Determine the [X, Y] coordinate at the center of the cell enclosing the given text.  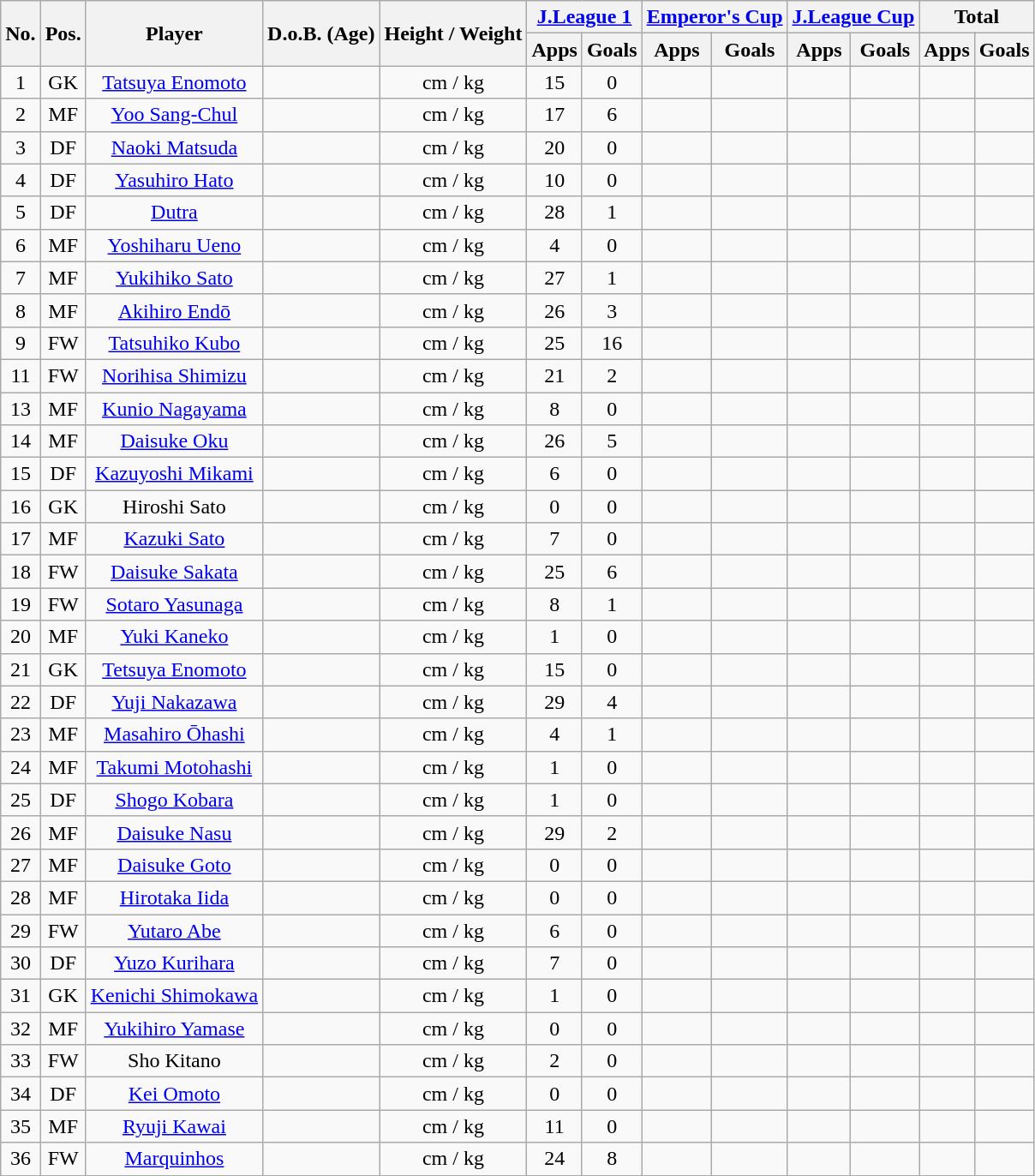
Yuji Nakazawa [174, 702]
Dutra [174, 213]
36 [21, 1159]
Sotaro Yasunaga [174, 604]
Ryuji Kawai [174, 1126]
Pos. [63, 33]
30 [21, 963]
Emperor's Cup [715, 17]
Yuki Kaneko [174, 637]
10 [554, 180]
Daisuke Oku [174, 441]
19 [21, 604]
No. [21, 33]
Total [977, 17]
Hirotaka Iida [174, 897]
Masahiro Ōhashi [174, 735]
Akihiro Endō [174, 310]
Yukihiro Yamase [174, 1029]
22 [21, 702]
35 [21, 1126]
Player [174, 33]
Takumi Motohashi [174, 767]
Daisuke Sakata [174, 572]
Norihisa Shimizu [174, 375]
Shogo Kobara [174, 800]
Daisuke Goto [174, 865]
J.League Cup [853, 17]
23 [21, 735]
13 [21, 409]
33 [21, 1061]
18 [21, 572]
Kazuki Sato [174, 539]
Height / Weight [453, 33]
Tatsuhiko Kubo [174, 343]
Yuzo Kurihara [174, 963]
Kei Omoto [174, 1094]
Sho Kitano [174, 1061]
14 [21, 441]
Yukihiko Sato [174, 278]
Yasuhiro Hato [174, 180]
Yoshiharu Ueno [174, 245]
32 [21, 1029]
34 [21, 1094]
31 [21, 996]
Kunio Nagayama [174, 409]
Kenichi Shimokawa [174, 996]
Kazuyoshi Mikami [174, 474]
Naoki Matsuda [174, 147]
Yutaro Abe [174, 930]
Daisuke Nasu [174, 832]
Hiroshi Sato [174, 507]
Yoo Sang-Chul [174, 115]
J.League 1 [584, 17]
Tatsuya Enomoto [174, 82]
Tetsuya Enomoto [174, 669]
D.o.B. (Age) [321, 33]
Marquinhos [174, 1159]
9 [21, 343]
